Extract the (X, Y) coordinate from the center of the cell holding the provided text.  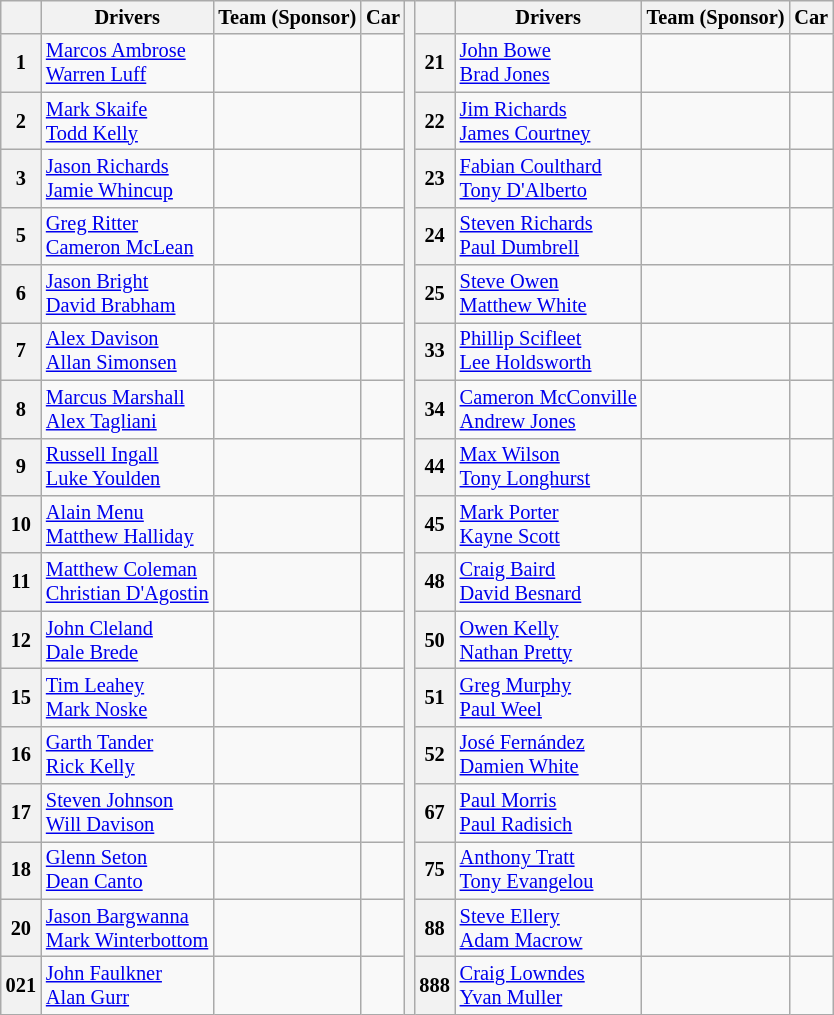
Owen Kelly Nathan Pretty (548, 640)
34 (434, 409)
Greg Ritter Cameron McLean (127, 236)
Phillip Scifleet Lee Holdsworth (548, 351)
15 (21, 697)
Russell Ingall Luke Youlden (127, 467)
18 (21, 870)
7 (21, 351)
25 (434, 294)
Marcos Ambrose Warren Luff (127, 63)
Cameron McConville Andrew Jones (548, 409)
75 (434, 870)
23 (434, 178)
John Cleland Dale Brede (127, 640)
44 (434, 467)
John Faulkner Alan Gurr (127, 985)
Matthew Coleman Christian D'Agostin (127, 582)
888 (434, 985)
22 (434, 121)
Alain Menu Matthew Halliday (127, 524)
Marcus Marshall Alex Tagliani (127, 409)
Jason Bargwanna Mark Winterbottom (127, 928)
9 (21, 467)
Max Wilson Tony Longhurst (548, 467)
51 (434, 697)
Steve Owen Matthew White (548, 294)
Jason Richards Jamie Whincup (127, 178)
Alex Davison Allan Simonsen (127, 351)
Mark Skaife Todd Kelly (127, 121)
Jason Bright David Brabham (127, 294)
20 (21, 928)
Steven Richards Paul Dumbrell (548, 236)
12 (21, 640)
Fabian Coulthard Tony D'Alberto (548, 178)
17 (21, 813)
Jim Richards James Courtney (548, 121)
67 (434, 813)
2 (21, 121)
Craig Baird David Besnard (548, 582)
48 (434, 582)
John Bowe Brad Jones (548, 63)
24 (434, 236)
Anthony Tratt Tony Evangelou (548, 870)
16 (21, 755)
33 (434, 351)
45 (434, 524)
5 (21, 236)
8 (21, 409)
Garth Tander Rick Kelly (127, 755)
José Fernández Damien White (548, 755)
11 (21, 582)
Craig Lowndes Yvan Muller (548, 985)
1 (21, 63)
88 (434, 928)
Steve Ellery Adam Macrow (548, 928)
Glenn Seton Dean Canto (127, 870)
21 (434, 63)
Tim Leahey Mark Noske (127, 697)
Greg Murphy Paul Weel (548, 697)
6 (21, 294)
021 (21, 985)
3 (21, 178)
10 (21, 524)
Paul Morris Paul Radisich (548, 813)
50 (434, 640)
Mark Porter Kayne Scott (548, 524)
Steven Johnson Will Davison (127, 813)
52 (434, 755)
